Pinpoint the cell where the given text exists, returning its (x, y) midpoint coordinate. 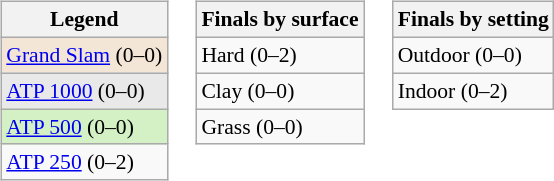
Legend (84, 20)
Grass (0–0) (280, 127)
ATP 250 (0–2) (84, 162)
Grand Slam (0–0) (84, 55)
Clay (0–0) (280, 91)
ATP 500 (0–0) (84, 127)
ATP 1000 (0–0) (84, 91)
Finals by surface (280, 20)
Outdoor (0–0) (474, 55)
Indoor (0–2) (474, 91)
Hard (0–2) (280, 55)
Finals by setting (474, 20)
